For the text-containing cell, return its midpoint in [x, y] coordinate format. 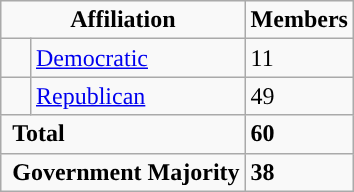
11 [299, 58]
Democratic [138, 58]
60 [299, 134]
Affiliation [123, 20]
Total [123, 134]
Government Majority [123, 172]
Members [299, 20]
38 [299, 172]
Republican [138, 96]
49 [299, 96]
